Search for the cell housing the specified text and yield its [x, y] center coordinate. 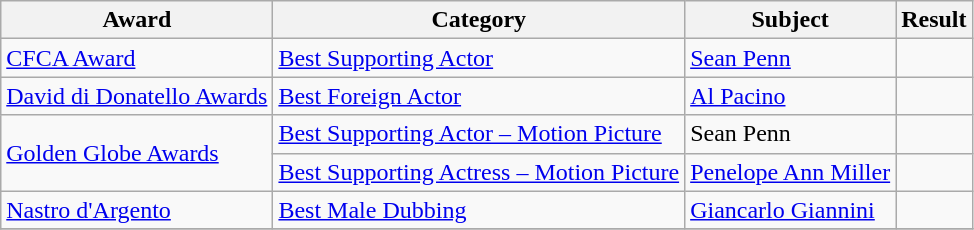
Best Supporting Actor – Motion Picture [479, 134]
Best Supporting Actor [479, 58]
Giancarlo Giannini [790, 210]
Golden Globe Awards [137, 153]
Penelope Ann Miller [790, 172]
Al Pacino [790, 96]
Category [479, 20]
Subject [790, 20]
David di Donatello Awards [137, 96]
Best Male Dubbing [479, 210]
CFCA Award [137, 58]
Best Foreign Actor [479, 96]
Nastro d'Argento [137, 210]
Award [137, 20]
Best Supporting Actress – Motion Picture [479, 172]
Result [934, 20]
